Determine the [X, Y] coordinate at the center of the cell enclosing the given text.  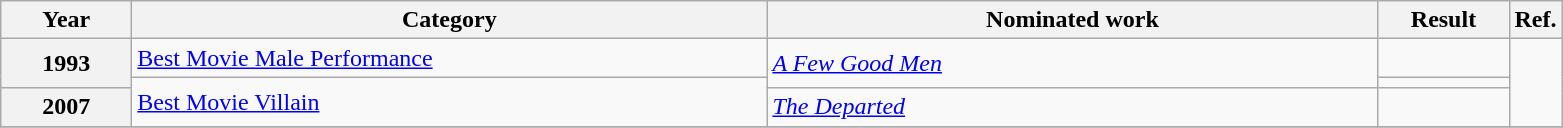
Category [450, 20]
Best Movie Villain [450, 102]
A Few Good Men [1072, 64]
Nominated work [1072, 20]
Best Movie Male Performance [450, 58]
Ref. [1536, 20]
2007 [66, 107]
The Departed [1072, 107]
1993 [66, 64]
Year [66, 20]
Result [1444, 20]
